Output the [X, Y] coordinate of the center of the cell containing the given text.  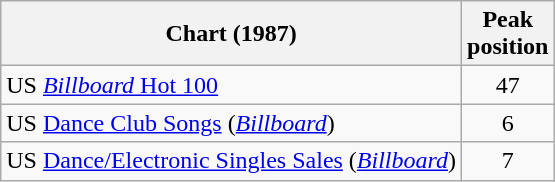
US Dance Club Songs (Billboard) [232, 123]
US Billboard Hot 100 [232, 85]
47 [508, 85]
Peakposition [508, 34]
US Dance/Electronic Singles Sales (Billboard) [232, 161]
Chart (1987) [232, 34]
7 [508, 161]
6 [508, 123]
